Extract the (x, y) coordinate from the center of the cell holding the provided text.  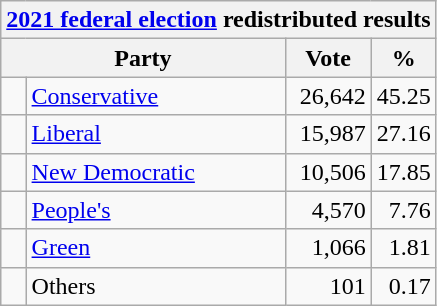
Liberal (156, 134)
Others (156, 286)
People's (156, 210)
New Democratic (156, 172)
Vote (328, 58)
1.81 (404, 248)
45.25 (404, 96)
2021 federal election redistributed results (218, 20)
4,570 (328, 210)
Party (143, 58)
101 (328, 286)
7.76 (404, 210)
15,987 (328, 134)
% (404, 58)
Conservative (156, 96)
26,642 (328, 96)
10,506 (328, 172)
1,066 (328, 248)
17.85 (404, 172)
27.16 (404, 134)
0.17 (404, 286)
Green (156, 248)
